For the text-containing cell, return its midpoint in [x, y] coordinate format. 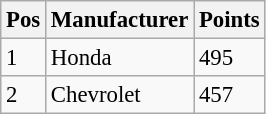
495 [230, 58]
Points [230, 20]
457 [230, 95]
1 [24, 58]
Pos [24, 20]
Honda [120, 58]
2 [24, 95]
Chevrolet [120, 95]
Manufacturer [120, 20]
